Search for the cell housing the specified text and yield its (X, Y) center coordinate. 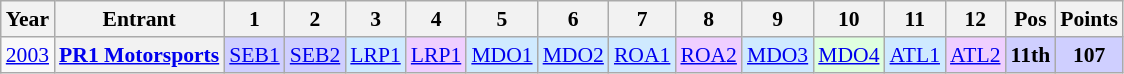
6 (574, 19)
ATL2 (975, 55)
ROA1 (642, 55)
SEB1 (254, 55)
10 (848, 19)
PR1 Motorsports (139, 55)
7 (642, 19)
1 (254, 19)
MDO4 (848, 55)
Entrant (139, 19)
8 (708, 19)
12 (975, 19)
11 (915, 19)
2003 (28, 55)
107 (1089, 55)
4 (436, 19)
9 (778, 19)
5 (502, 19)
SEB2 (316, 55)
2 (316, 19)
ATL1 (915, 55)
MDO3 (778, 55)
MDO2 (574, 55)
ROA2 (708, 55)
Pos (1031, 19)
MDO1 (502, 55)
Year (28, 19)
3 (376, 19)
Points (1089, 19)
11th (1031, 55)
